Extract the [x, y] coordinate from the center of the cell holding the provided text.  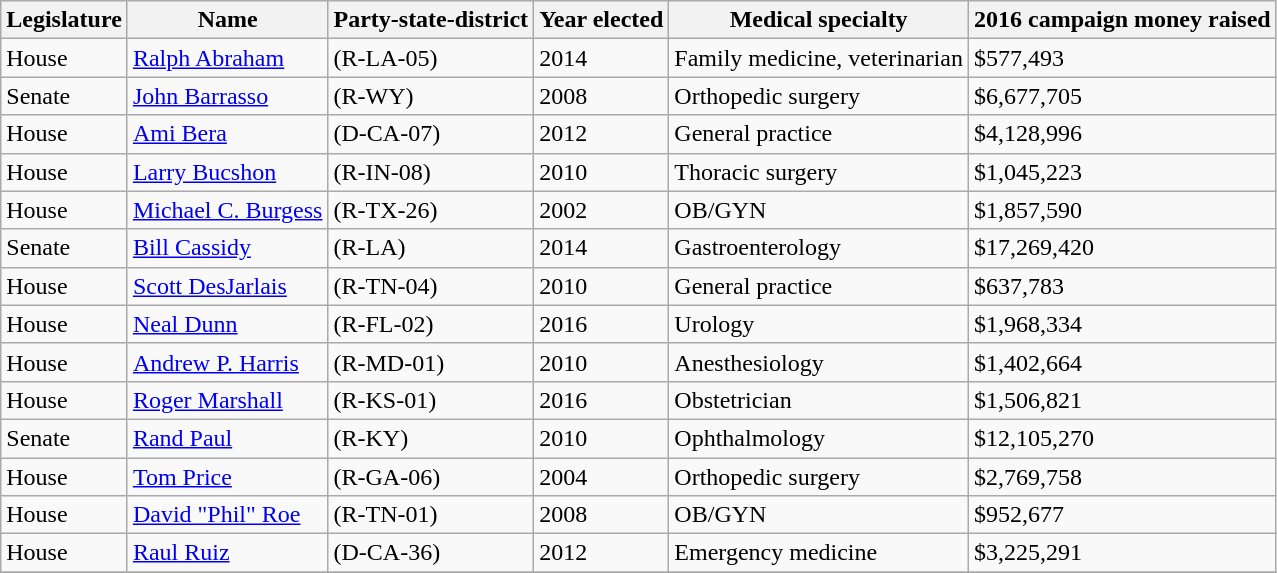
David "Phil" Roe [228, 515]
Scott DesJarlais [228, 286]
Bill Cassidy [228, 248]
(D-CA-36) [431, 553]
$1,506,821 [1122, 400]
2002 [602, 210]
Urology [819, 324]
$4,128,996 [1122, 134]
Family medicine, veterinarian [819, 58]
Andrew P. Harris [228, 362]
Tom Price [228, 477]
(R-KY) [431, 438]
$952,677 [1122, 515]
Anesthesiology [819, 362]
Ophthalmology [819, 438]
John Barrasso [228, 96]
(R-IN-08) [431, 172]
Obstetrician [819, 400]
Michael C. Burgess [228, 210]
$1,968,334 [1122, 324]
Year elected [602, 20]
Party-state-district [431, 20]
$577,493 [1122, 58]
2004 [602, 477]
Ami Bera [228, 134]
$1,402,664 [1122, 362]
(R-FL-02) [431, 324]
Gastroenterology [819, 248]
Emergency medicine [819, 553]
$1,857,590 [1122, 210]
(R-TX-26) [431, 210]
(R-MD-01) [431, 362]
$2,769,758 [1122, 477]
Legislature [64, 20]
(D-CA-07) [431, 134]
Thoracic surgery [819, 172]
$637,783 [1122, 286]
Larry Bucshon [228, 172]
$3,225,291 [1122, 553]
$1,045,223 [1122, 172]
Name [228, 20]
$17,269,420 [1122, 248]
Roger Marshall [228, 400]
(R-GA-06) [431, 477]
(R-WY) [431, 96]
(R-TN-01) [431, 515]
Neal Dunn [228, 324]
(R-TN-04) [431, 286]
Medical specialty [819, 20]
Rand Paul [228, 438]
Ralph Abraham [228, 58]
$6,677,705 [1122, 96]
Raul Ruiz [228, 553]
$12,105,270 [1122, 438]
2016 campaign money raised [1122, 20]
(R-LA) [431, 248]
(R-LA-05) [431, 58]
(R-KS-01) [431, 400]
